Find where the given text appears and provide that cell's center as (X, Y) coordinate. 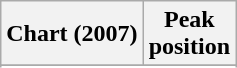
Chart (2007) (72, 34)
Peak position (189, 34)
